Search for the cell housing the specified text and yield its (X, Y) center coordinate. 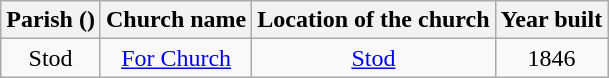
1846 (552, 58)
Location of the church (374, 20)
Parish () (51, 20)
Church name (176, 20)
For Church (176, 58)
Year built (552, 20)
